For the text-containing cell, return its midpoint in [X, Y] coordinate format. 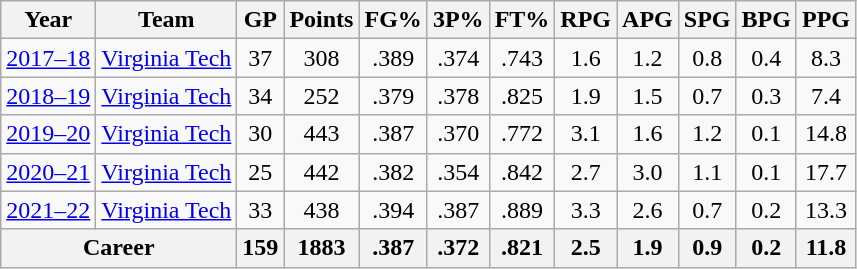
Team [166, 20]
.374 [458, 58]
Career [119, 248]
.394 [393, 210]
.389 [393, 58]
0.8 [707, 58]
.372 [458, 248]
Year [48, 20]
Points [322, 20]
FT% [522, 20]
159 [260, 248]
3.3 [586, 210]
.354 [458, 172]
.379 [393, 96]
0.3 [766, 96]
.821 [522, 248]
25 [260, 172]
.370 [458, 134]
34 [260, 96]
13.3 [826, 210]
0.4 [766, 58]
3P% [458, 20]
BPG [766, 20]
2.6 [648, 210]
.772 [522, 134]
2020–21 [48, 172]
.743 [522, 58]
438 [322, 210]
37 [260, 58]
SPG [707, 20]
8.3 [826, 58]
PPG [826, 20]
442 [322, 172]
2021–22 [48, 210]
1.1 [707, 172]
443 [322, 134]
1883 [322, 248]
RPG [586, 20]
7.4 [826, 96]
308 [322, 58]
.889 [522, 210]
3.1 [586, 134]
.382 [393, 172]
.825 [522, 96]
14.8 [826, 134]
33 [260, 210]
2.7 [586, 172]
0.9 [707, 248]
30 [260, 134]
2.5 [586, 248]
FG% [393, 20]
11.8 [826, 248]
2018–19 [48, 96]
252 [322, 96]
3.0 [648, 172]
.842 [522, 172]
2019–20 [48, 134]
GP [260, 20]
17.7 [826, 172]
1.5 [648, 96]
2017–18 [48, 58]
APG [648, 20]
.378 [458, 96]
